Pinpoint the cell where the given text exists, returning its [x, y] midpoint coordinate. 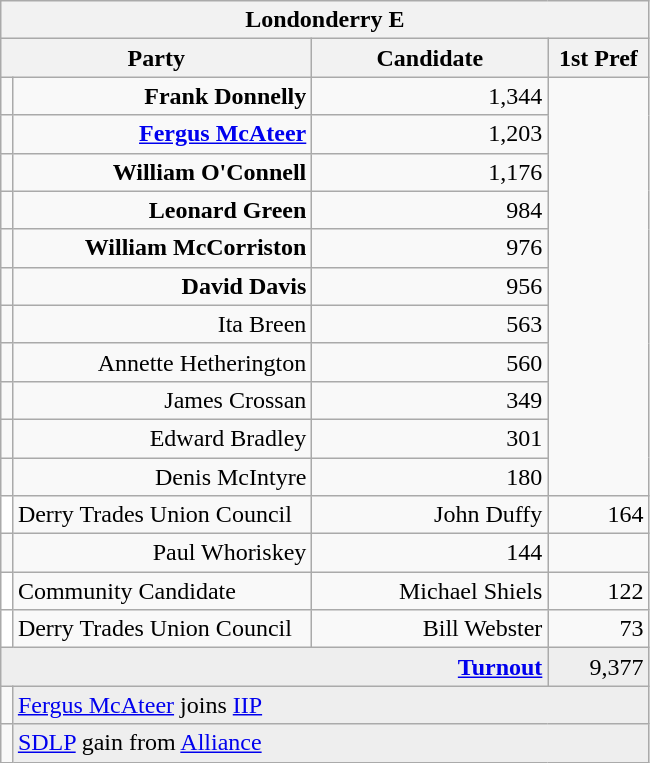
Community Candidate [162, 591]
Denis McIntyre [162, 477]
David Davis [162, 286]
976 [430, 248]
William O'Connell [162, 172]
73 [598, 629]
William McCorriston [162, 248]
164 [598, 515]
SDLP gain from Alliance [330, 743]
Ita Breen [162, 324]
Annette Hetherington [162, 362]
984 [430, 210]
1,344 [430, 96]
349 [430, 400]
Leonard Green [162, 210]
9,377 [598, 667]
560 [430, 362]
James Crossan [162, 400]
301 [430, 438]
John Duffy [430, 515]
Turnout [274, 667]
Candidate [430, 58]
Bill Webster [430, 629]
Londonderry E [325, 20]
1,203 [430, 134]
Fergus McAteer joins IIP [330, 705]
Party [156, 58]
180 [430, 477]
Michael Shiels [430, 591]
144 [430, 553]
Edward Bradley [162, 438]
Frank Donnelly [162, 96]
1st Pref [598, 58]
956 [430, 286]
563 [430, 324]
1,176 [430, 172]
122 [598, 591]
Paul Whoriskey [162, 553]
Fergus McAteer [162, 134]
